Scan for the cell matching the given text and deliver its (x, y) coordinate at center. 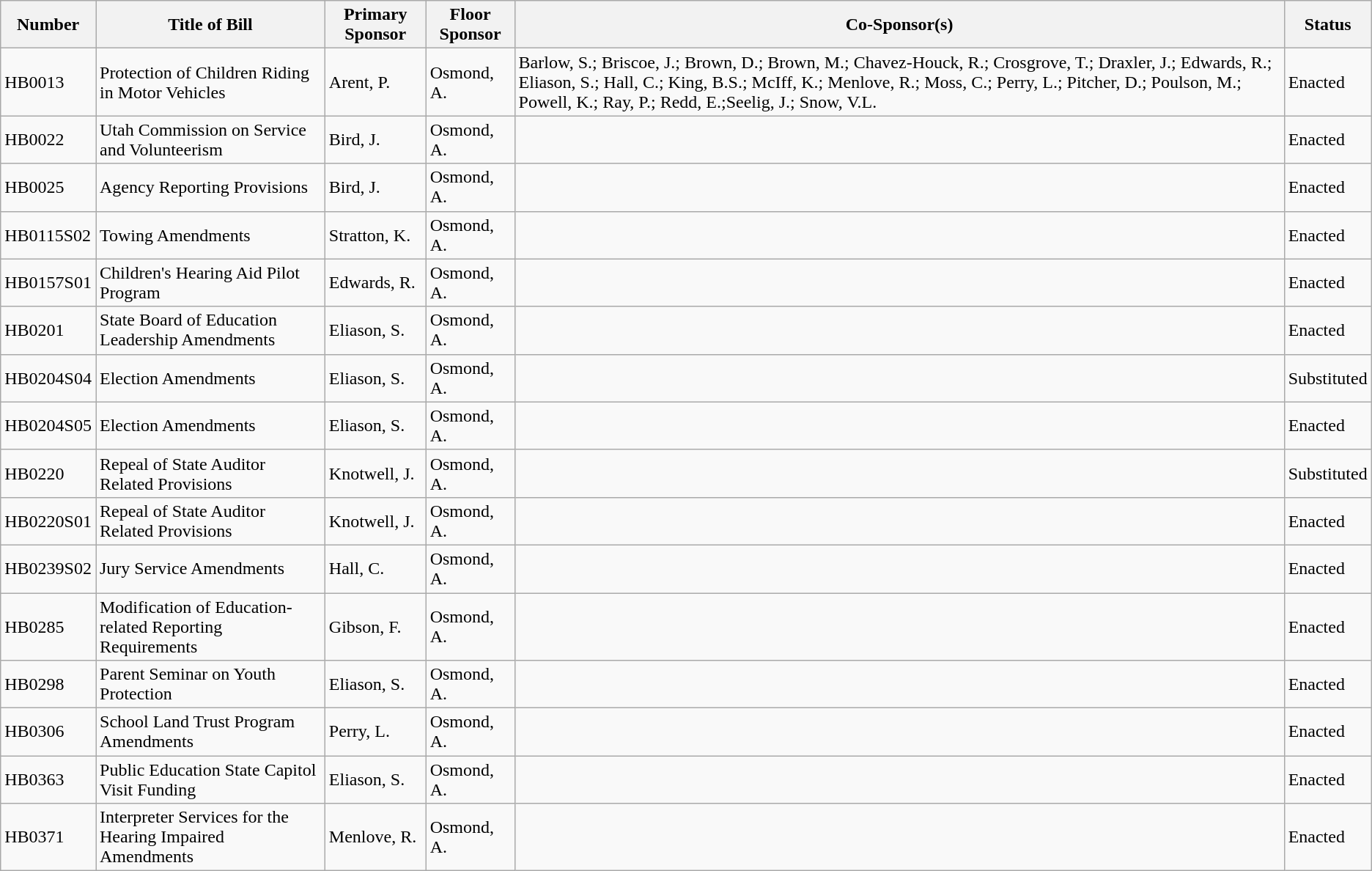
Edwards, R. (375, 283)
Agency Reporting Provisions (210, 188)
Towing Amendments (210, 235)
Primary Sponsor (375, 25)
Parent Seminar on Youth Protection (210, 685)
Co-Sponsor(s) (899, 25)
Hall, C. (375, 569)
Arent, P. (375, 82)
HB0371 (48, 837)
HB0204S04 (48, 378)
HB0239S02 (48, 569)
Gibson, F. (375, 626)
HB0204S05 (48, 425)
Jury Service Amendments (210, 569)
HB0201 (48, 330)
Number (48, 25)
HB0285 (48, 626)
HB0157S01 (48, 283)
HB0220 (48, 474)
Floor Sponsor (471, 25)
HB0013 (48, 82)
HB0220S01 (48, 521)
Utah Commission on Service and Volunteerism (210, 139)
Perry, L. (375, 732)
Menlove, R. (375, 837)
School Land Trust Program Amendments (210, 732)
Stratton, K. (375, 235)
HB0115S02 (48, 235)
Public Education State Capitol Visit Funding (210, 780)
Protection of Children Riding in Motor Vehicles (210, 82)
Children's Hearing Aid Pilot Program (210, 283)
Status (1328, 25)
State Board of Education Leadership Amendments (210, 330)
Interpreter Services for the Hearing Impaired Amendments (210, 837)
Title of Bill (210, 25)
Modification of Education-related Reporting Requirements (210, 626)
HB0022 (48, 139)
HB0298 (48, 685)
HB0306 (48, 732)
HB0025 (48, 188)
HB0363 (48, 780)
